Return the [x, y] coordinate for the center point of the cell that contains the specified text.  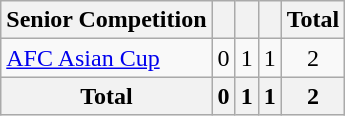
Senior Competition [106, 20]
AFC Asian Cup [106, 58]
